Scan for the cell matching the given text and deliver its (x, y) coordinate at center. 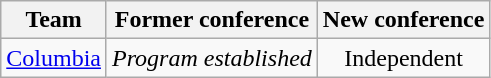
Former conference (212, 20)
New conference (404, 20)
Independent (404, 58)
Program established (212, 58)
Columbia (54, 58)
Team (54, 20)
